Extract the [X, Y] coordinate from the center of the cell holding the provided text.  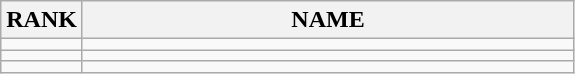
NAME [328, 20]
RANK [42, 20]
